Scan for the cell matching the given text and deliver its (x, y) coordinate at center. 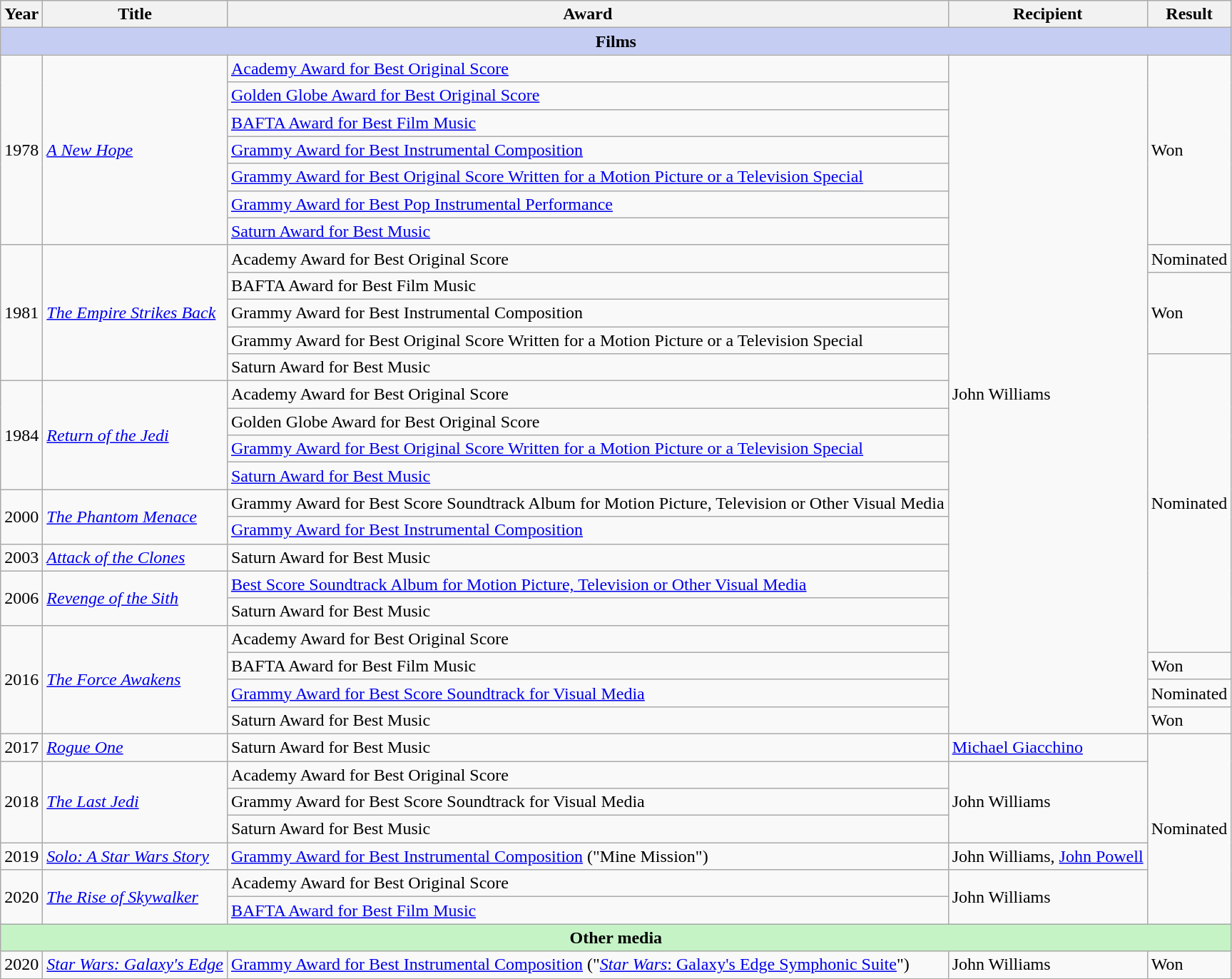
2016 (21, 679)
2000 (21, 517)
The Phantom Menace (136, 517)
Return of the Jedi (136, 435)
2018 (21, 801)
Grammy Award for Best Score Soundtrack Album for Motion Picture, Television or Other Visual Media (588, 503)
Grammy Award for Best Pop Instrumental Performance (588, 204)
1984 (21, 435)
1978 (21, 150)
Attack of the Clones (136, 557)
Films (616, 41)
The Last Jedi (136, 801)
John Williams, John Powell (1047, 856)
2003 (21, 557)
Title (136, 14)
Michael Giacchino (1047, 747)
The Rise of Skywalker (136, 897)
Year (21, 14)
2006 (21, 598)
1981 (21, 313)
Recipient (1047, 14)
The Empire Strikes Back (136, 313)
Award (588, 14)
A New Hope (136, 150)
Grammy Award for Best Instrumental Composition ("Star Wars: Galaxy's Edge Symphonic Suite") (588, 965)
The Force Awakens (136, 679)
2019 (21, 856)
Solo: A Star Wars Story (136, 856)
Grammy Award for Best Instrumental Composition ("Mine Mission") (588, 856)
Best Score Soundtrack Album for Motion Picture, Television or Other Visual Media (588, 584)
Star Wars: Galaxy's Edge (136, 965)
Other media (616, 938)
Rogue One (136, 747)
Revenge of the Sith (136, 598)
Result (1189, 14)
2017 (21, 747)
